For the text-containing cell, return its midpoint in [X, Y] coordinate format. 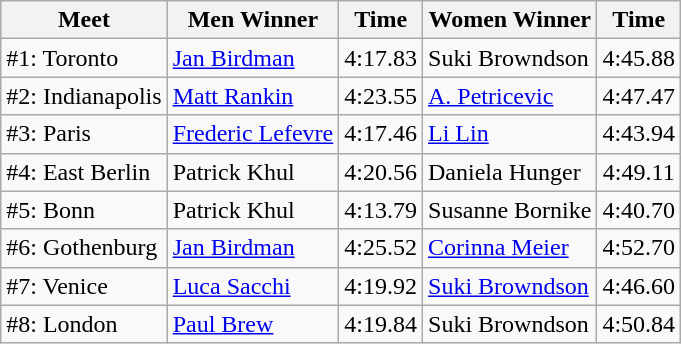
#8: London [84, 324]
Matt Rankin [253, 96]
4:43.94 [639, 134]
4:13.79 [381, 210]
Li Lin [510, 134]
Daniela Hunger [510, 172]
4:50.84 [639, 324]
#7: Venice [84, 286]
#3: Paris [84, 134]
Women Winner [510, 20]
#6: Gothenburg [84, 248]
Luca Sacchi [253, 286]
Susanne Bornike [510, 210]
4:52.70 [639, 248]
A. Petricevic [510, 96]
4:20.56 [381, 172]
4:47.47 [639, 96]
4:40.70 [639, 210]
Paul Brew [253, 324]
Corinna Meier [510, 248]
Men Winner [253, 20]
#5: Bonn [84, 210]
Meet [84, 20]
4:46.60 [639, 286]
4:17.83 [381, 58]
#2: Indianapolis [84, 96]
#1: Toronto [84, 58]
4:49.11 [639, 172]
4:17.46 [381, 134]
Frederic Lefevre [253, 134]
#4: East Berlin [84, 172]
4:19.92 [381, 286]
4:23.55 [381, 96]
4:45.88 [639, 58]
4:19.84 [381, 324]
4:25.52 [381, 248]
